Extract the (X, Y) coordinate from the center of the cell holding the provided text.  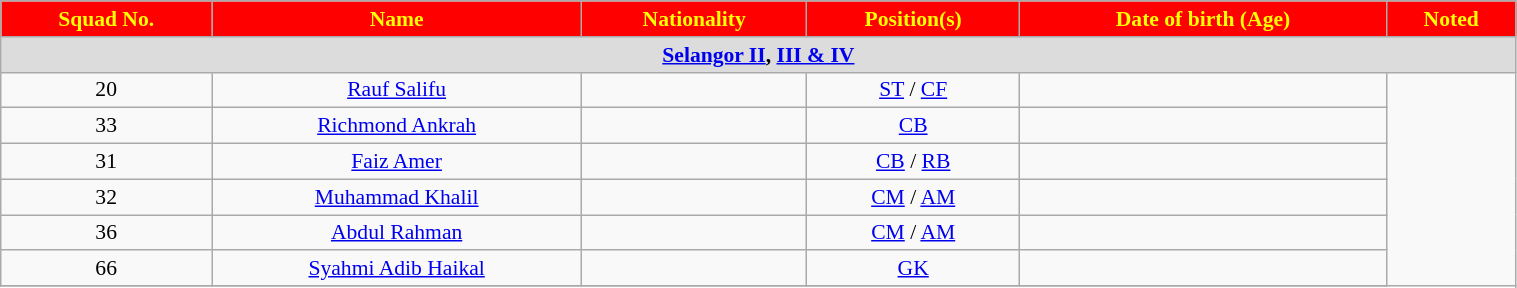
66 (106, 269)
CB (914, 126)
Faiz Amer (397, 162)
CB / RB (914, 162)
Richmond Ankrah (397, 126)
36 (106, 233)
Rauf Salifu (397, 90)
Noted (1451, 19)
ST / CF (914, 90)
Syahmi Adib Haikal (397, 269)
Squad No. (106, 19)
Position(s) (914, 19)
33 (106, 126)
31 (106, 162)
20 (106, 90)
Nationality (694, 19)
32 (106, 197)
GK (914, 269)
Abdul Rahman (397, 233)
Name (397, 19)
Selangor II, III & IV (758, 55)
Date of birth (Age) (1204, 19)
Muhammad Khalil (397, 197)
